Capture the cell that displays the provided text and extract its (X, Y) central coordinate. 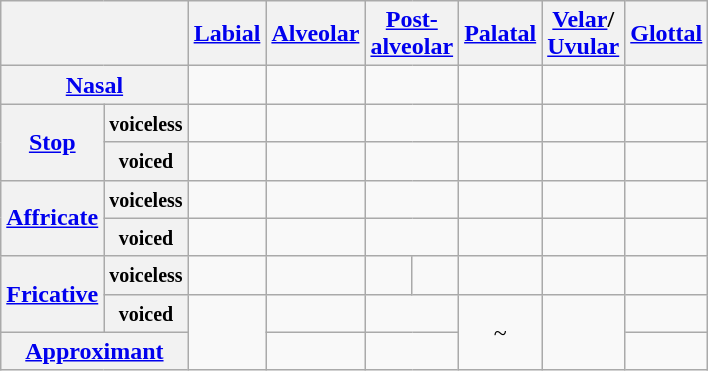
Velar/Uvular (584, 34)
Glottal (666, 34)
Alveolar (316, 34)
Fricative (52, 294)
Stop (52, 142)
Approximant (94, 351)
Post-alveolar (412, 34)
Nasal (94, 85)
Palatal (500, 34)
Affricate (52, 218)
~ (500, 332)
Labial (227, 34)
